Determine the (x, y) coordinate at the center of the cell enclosing the given text.  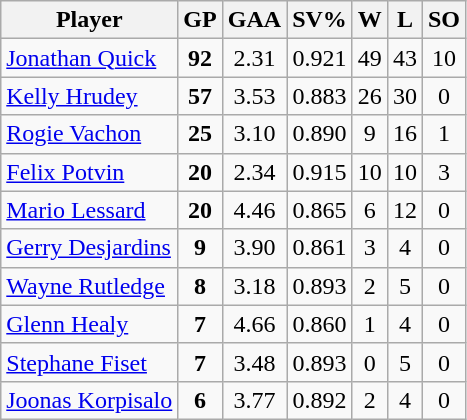
Gerry Desjardins (90, 248)
92 (200, 58)
GP (200, 20)
3.10 (254, 134)
3.48 (254, 362)
3.90 (254, 248)
0.890 (320, 134)
25 (200, 134)
0.915 (320, 172)
W (370, 20)
3.53 (254, 96)
30 (404, 96)
4.46 (254, 210)
0.865 (320, 210)
8 (200, 286)
43 (404, 58)
0.921 (320, 58)
SV% (320, 20)
26 (370, 96)
Stephane Fiset (90, 362)
Joonas Korpisalo (90, 400)
0.892 (320, 400)
0.883 (320, 96)
Glenn Healy (90, 324)
4.66 (254, 324)
0.860 (320, 324)
Felix Potvin (90, 172)
3.18 (254, 286)
Wayne Rutledge (90, 286)
L (404, 20)
Jonathan Quick (90, 58)
12 (404, 210)
57 (200, 96)
Player (90, 20)
SO (444, 20)
2.31 (254, 58)
Mario Lessard (90, 210)
GAA (254, 20)
Kelly Hrudey (90, 96)
3.77 (254, 400)
0.861 (320, 248)
49 (370, 58)
Rogie Vachon (90, 134)
16 (404, 134)
2.34 (254, 172)
